Scan for the cell matching the given text and deliver its (x, y) coordinate at center. 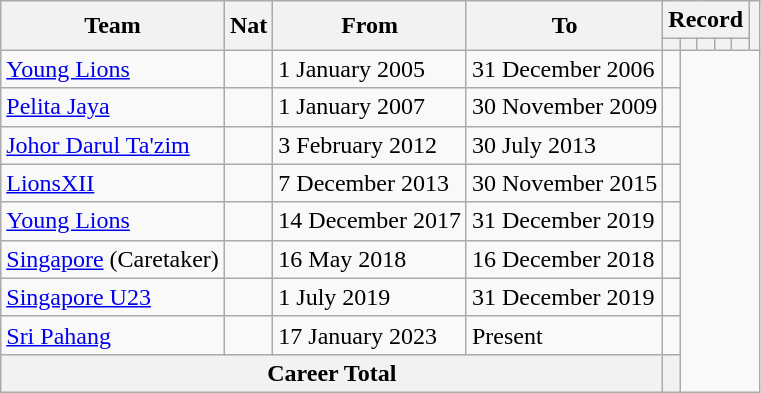
30 November 2015 (564, 183)
30 November 2009 (564, 107)
LionsXII (113, 183)
Sri Pahang (113, 335)
Career Total (332, 373)
7 December 2013 (370, 183)
16 May 2018 (370, 259)
17 January 2023 (370, 335)
30 July 2013 (564, 145)
Nat (248, 26)
Singapore (Caretaker) (113, 259)
Singapore U23 (113, 297)
Record (706, 20)
1 July 2019 (370, 297)
Pelita Jaya (113, 107)
3 February 2012 (370, 145)
1 January 2005 (370, 69)
Present (564, 335)
Team (113, 26)
16 December 2018 (564, 259)
Johor Darul Ta'zim (113, 145)
1 January 2007 (370, 107)
From (370, 26)
To (564, 26)
31 December 2006 (564, 69)
14 December 2017 (370, 221)
